Pinpoint the cell where the given text exists, returning its (X, Y) midpoint coordinate. 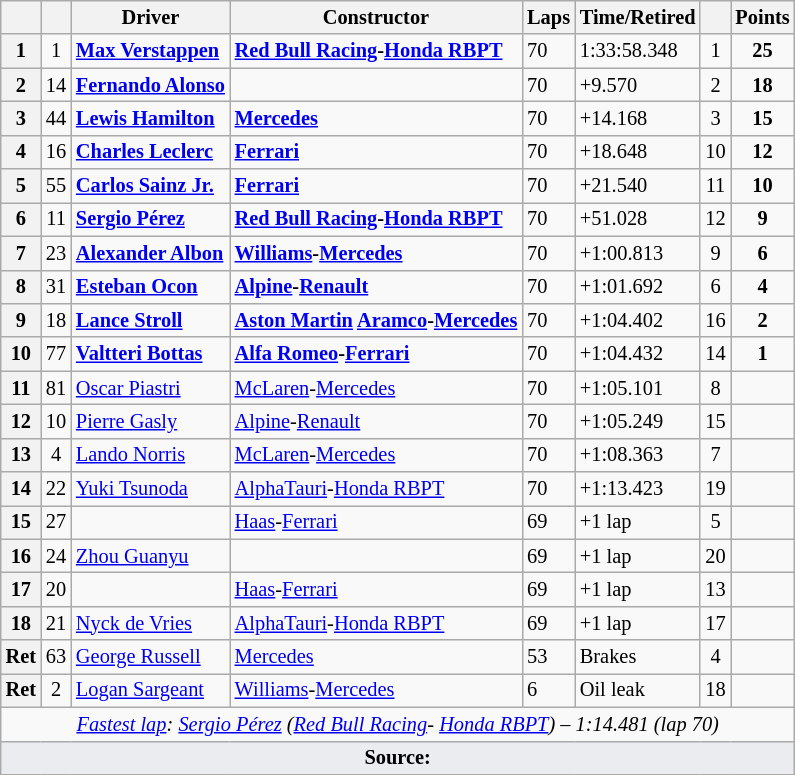
Oscar Piastri (150, 388)
23 (56, 253)
+9.570 (638, 85)
Alexander Albon (150, 253)
Points (763, 17)
Source: (398, 758)
Aston Martin Aramco-Mercedes (376, 320)
+1:13.423 (638, 489)
+1:00.813 (638, 253)
Carlos Sainz Jr. (150, 186)
44 (56, 118)
+1:08.363 (638, 455)
+14.168 (638, 118)
Yuki Tsunoda (150, 489)
53 (548, 657)
+1:04.432 (638, 354)
Fernando Alonso (150, 85)
Valtteri Bottas (150, 354)
Laps (548, 17)
Driver (150, 17)
22 (56, 489)
Time/Retired (638, 17)
+1:01.692 (638, 287)
25 (763, 51)
+1:04.402 (638, 320)
Max Verstappen (150, 51)
Lewis Hamilton (150, 118)
+18.648 (638, 152)
24 (56, 556)
63 (56, 657)
Lance Stroll (150, 320)
27 (56, 522)
Nyck de Vries (150, 623)
Alfa Romeo-Ferrari (376, 354)
+1:05.249 (638, 421)
Logan Sargeant (150, 690)
Pierre Gasly (150, 421)
31 (56, 287)
Charles Leclerc (150, 152)
George Russell (150, 657)
55 (56, 186)
81 (56, 388)
Sergio Pérez (150, 219)
19 (715, 489)
Brakes (638, 657)
Esteban Ocon (150, 287)
+51.028 (638, 219)
+1:05.101 (638, 388)
Lando Norris (150, 455)
21 (56, 623)
Oil leak (638, 690)
Zhou Guanyu (150, 556)
Constructor (376, 17)
Fastest lap: Sergio Pérez (Red Bull Racing- Honda RBPT) – 1:14.481 (lap 70) (398, 724)
1:33:58.348 (638, 51)
+21.540 (638, 186)
77 (56, 354)
